Scan for the cell matching the given text and deliver its [X, Y] coordinate at center. 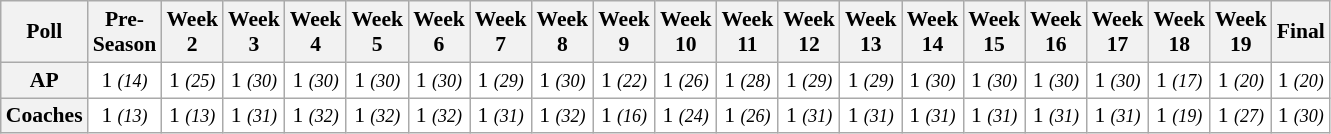
Week2 [192, 32]
Week14 [933, 32]
Week19 [1241, 32]
Week16 [1056, 32]
AP [44, 80]
Week8 [562, 32]
1 (22) [624, 80]
Week17 [1118, 32]
1 (14) [125, 80]
1 (16) [624, 116]
Week11 [748, 32]
Week15 [994, 32]
Coaches [44, 116]
Week6 [439, 32]
Week3 [254, 32]
Week12 [809, 32]
Week7 [501, 32]
Final [1301, 32]
Poll [44, 32]
Week5 [377, 32]
Week18 [1179, 32]
Week13 [871, 32]
Week10 [686, 32]
1 (24) [686, 116]
1 (28) [748, 80]
1 (27) [1241, 116]
1 (25) [192, 80]
Pre-Season [125, 32]
1 (17) [1179, 80]
Week9 [624, 32]
Week4 [316, 32]
1 (19) [1179, 116]
